Search for the cell housing the specified text and yield its [x, y] center coordinate. 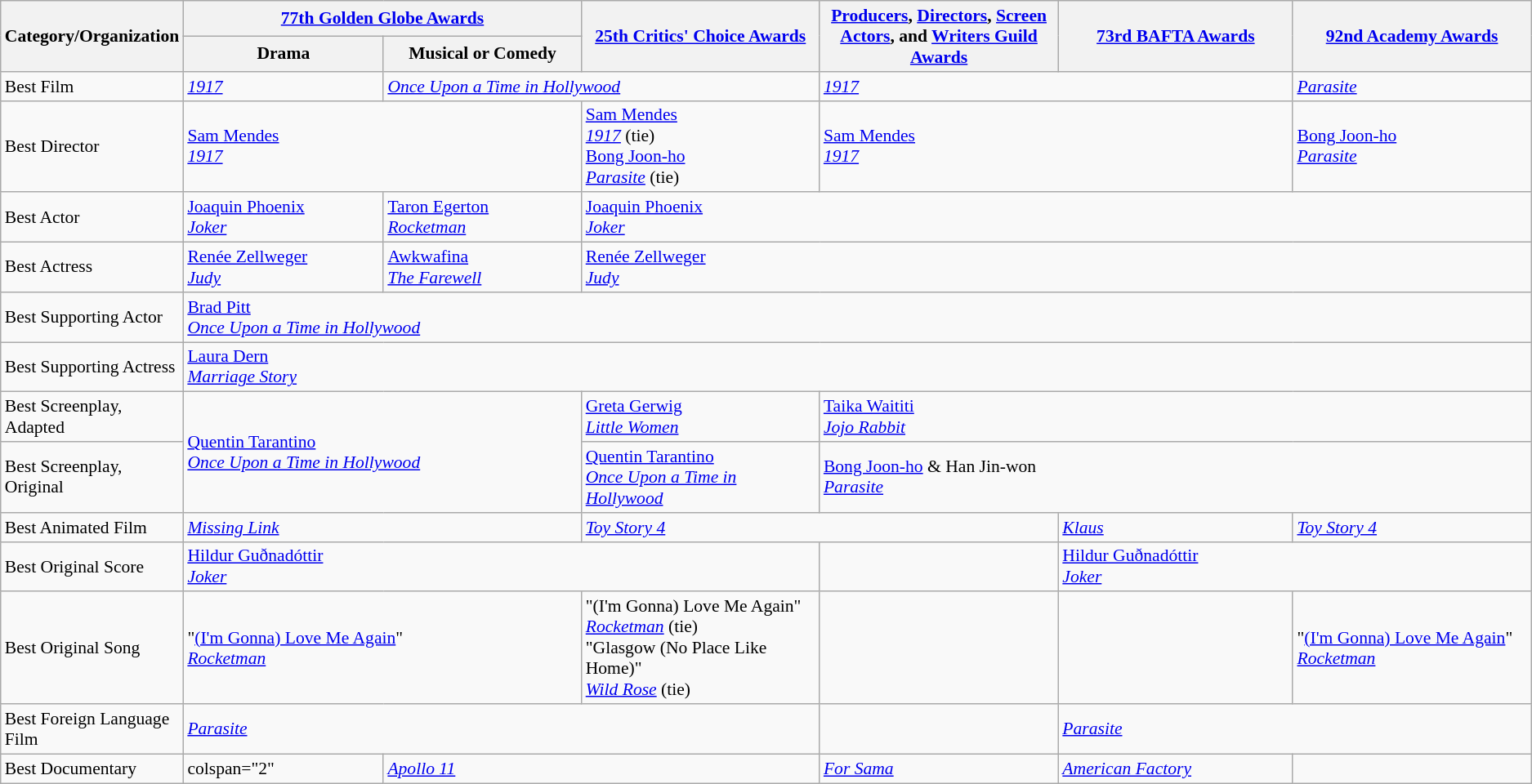
Laura DernMarriage Story [856, 367]
"(I'm Gonna) Love Me Again"Rocketman (tie) "Glasgow (No Place Like Home)"Wild Rose (tie) [701, 648]
Taika WaititiJojo Rabbit [1175, 416]
Sam Mendes1917 (tie)Bong Joon-hoParasite (tie) [701, 146]
Best Screenplay, Adapted [92, 416]
For Sama [939, 768]
Best Film [92, 87]
Missing Link [382, 528]
Musical or Comedy [482, 54]
American Factory [1175, 768]
Best Screenplay, Original [92, 477]
Klaus [1175, 528]
Drama [283, 54]
Bong Joon-hoParasite [1412, 146]
Best Foreign Language Film [92, 728]
Best Actor [92, 217]
Best Documentary [92, 768]
Taron EgertonRocketman [482, 217]
Once Upon a Time in Hollywood [601, 87]
Brad PittOnce Upon a Time in Hollywood [856, 317]
Best Supporting Actress [92, 367]
Best Actress [92, 268]
AwkwafinaThe Farewell [482, 268]
Best Director [92, 146]
Greta GerwigLittle Women [701, 416]
Best Original Score [92, 567]
Best Original Song [92, 648]
Best Supporting Actor [92, 317]
Category/Organization [92, 36]
73rd BAFTA Awards [1175, 36]
77th Golden Globe Awards [382, 18]
colspan="2" [283, 768]
Best Animated Film [92, 528]
25th Critics' Choice Awards [701, 36]
Apollo 11 [601, 768]
92nd Academy Awards [1412, 36]
Bong Joon-ho & Han Jin-wonParasite [1175, 477]
Producers, Directors, Screen Actors, and Writers Guild Awards [939, 36]
